Search for the cell housing the specified text and yield its [X, Y] center coordinate. 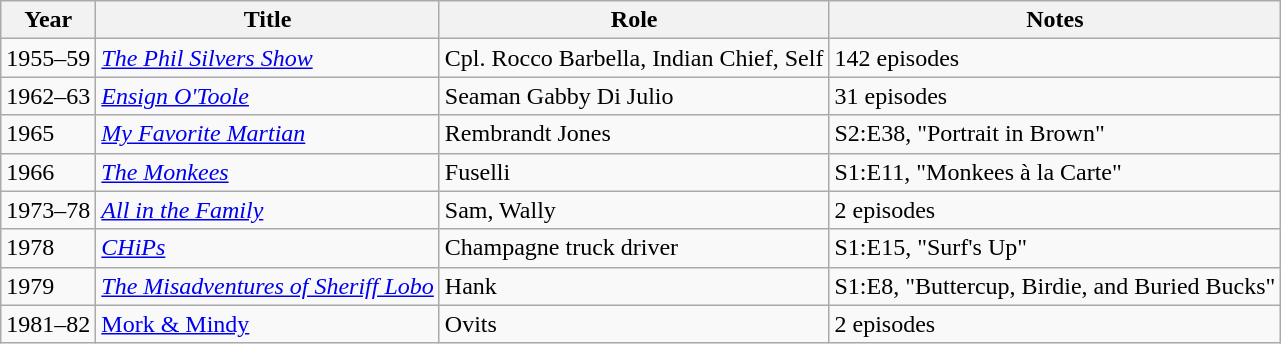
Hank [634, 286]
1978 [48, 248]
CHiPs [268, 248]
1955–59 [48, 58]
Sam, Wally [634, 210]
142 episodes [1055, 58]
My Favorite Martian [268, 134]
S1:E15, "Surf's Up" [1055, 248]
1962–63 [48, 96]
S2:E38, "Portrait in Brown" [1055, 134]
1981–82 [48, 324]
Notes [1055, 20]
1966 [48, 172]
The Monkees [268, 172]
All in the Family [268, 210]
Year [48, 20]
1965 [48, 134]
Cpl. Rocco Barbella, Indian Chief, Self [634, 58]
1973–78 [48, 210]
Mork & Mindy [268, 324]
S1:E11, "Monkees à la Carte" [1055, 172]
1979 [48, 286]
Title [268, 20]
Seaman Gabby Di Julio [634, 96]
31 episodes [1055, 96]
The Misadventures of Sheriff Lobo [268, 286]
Champagne truck driver [634, 248]
Rembrandt Jones [634, 134]
The Phil Silvers Show [268, 58]
Ensign O'Toole [268, 96]
Role [634, 20]
Fuselli [634, 172]
Ovits [634, 324]
S1:E8, "Buttercup, Birdie, and Buried Bucks" [1055, 286]
